Identify which cell holds the provided text, then report its [X, Y] central coordinate. 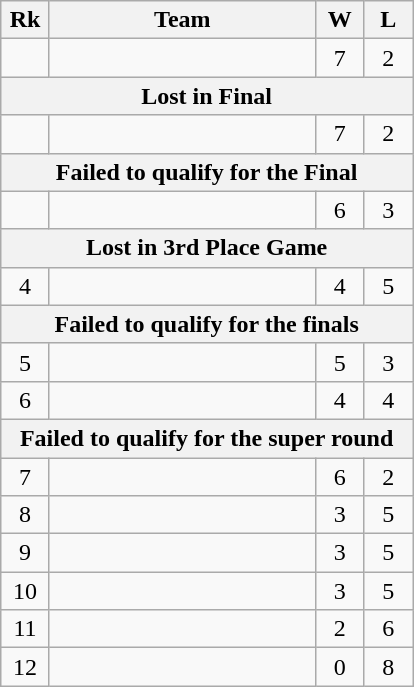
10 [26, 591]
9 [26, 553]
Lost in 3rd Place Game [207, 248]
Failed to qualify for the Final [207, 172]
L [388, 20]
0 [340, 667]
Rk [26, 20]
Failed to qualify for the finals [207, 324]
Lost in Final [207, 96]
11 [26, 629]
Team [182, 20]
W [340, 20]
Failed to qualify for the super round [207, 438]
12 [26, 667]
